Capture the cell that displays the provided text and extract its (X, Y) central coordinate. 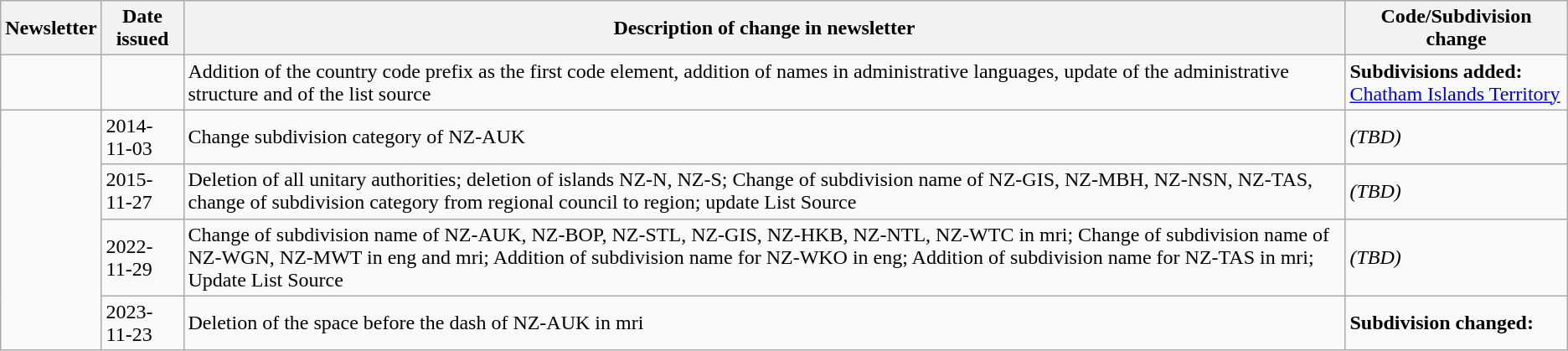
2023-11-23 (142, 323)
Description of change in newsletter (764, 28)
Date issued (142, 28)
Newsletter (51, 28)
Subdivisions added: Chatham Islands Territory (1456, 82)
Subdivision changed: (1456, 323)
Deletion of the space before the dash of NZ-AUK in mri (764, 323)
2014-11-03 (142, 137)
2022-11-29 (142, 257)
2015-11-27 (142, 191)
Code/Subdivision change (1456, 28)
Change subdivision category of NZ-AUK (764, 137)
